Capture the cell that displays the provided text and extract its (x, y) central coordinate. 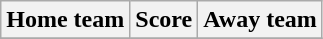
Home team (66, 20)
Score (164, 20)
Away team (260, 20)
